Identify which cell holds the provided text, then report its [x, y] central coordinate. 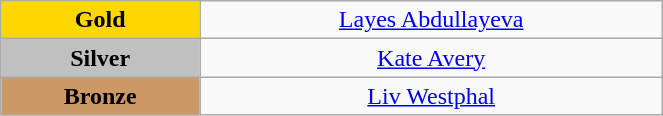
Kate Avery [432, 58]
Layes Abdullayeva [432, 20]
Liv Westphal [432, 96]
Bronze [100, 96]
Silver [100, 58]
Gold [100, 20]
